Scan for the cell matching the given text and deliver its (X, Y) coordinate at center. 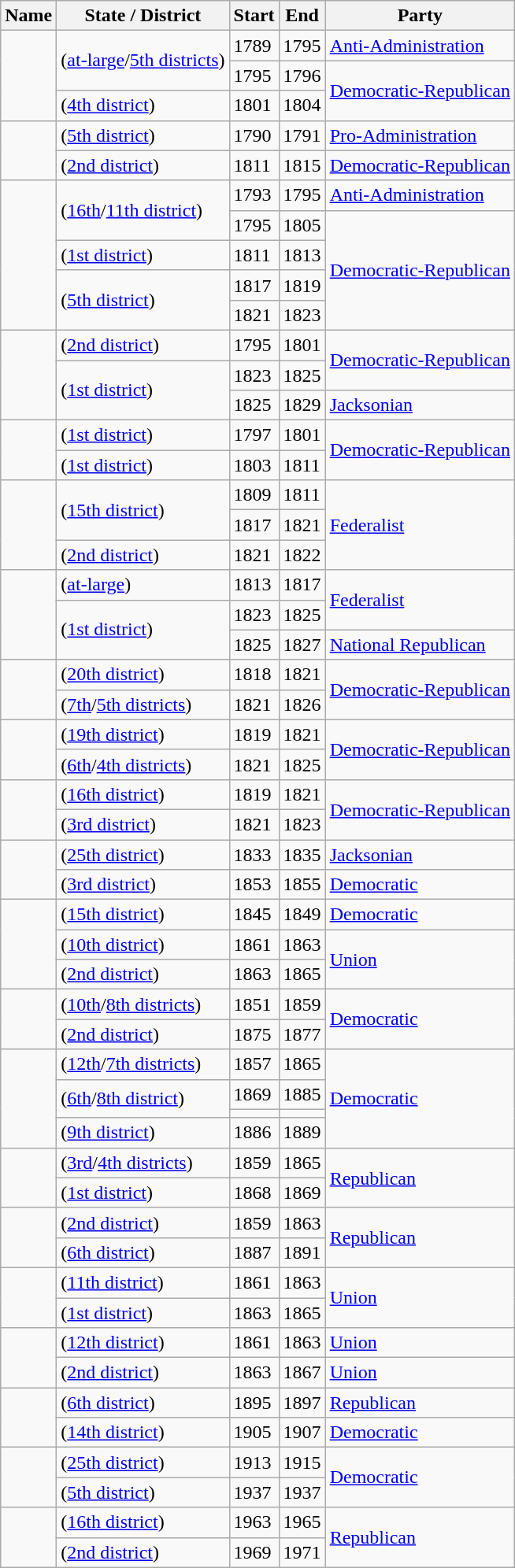
(10th/8th districts) (143, 1004)
1889 (302, 1133)
(7th/5th districts) (143, 704)
(at-large) (143, 585)
Pro-Administration (420, 135)
1907 (302, 1433)
National Republican (420, 645)
(6th/8th district) (143, 1099)
Party (420, 16)
1809 (254, 495)
1877 (302, 1034)
1853 (254, 885)
1791 (302, 135)
1827 (302, 645)
1845 (254, 915)
(6th/4th districts) (143, 764)
1833 (254, 854)
1822 (302, 555)
(11th district) (143, 1282)
(20th district) (143, 675)
1789 (254, 46)
(14th district) (143, 1433)
(9th district) (143, 1133)
(12th district) (143, 1343)
1818 (254, 675)
(at-large/5th districts) (143, 61)
1793 (254, 195)
1965 (302, 1522)
(3rd/4th districts) (143, 1163)
1875 (254, 1034)
End (302, 16)
1905 (254, 1433)
1897 (302, 1403)
1895 (254, 1403)
1851 (254, 1004)
1855 (302, 885)
1887 (254, 1252)
1891 (302, 1252)
1790 (254, 135)
1963 (254, 1522)
1835 (302, 854)
State / District (143, 16)
1969 (254, 1552)
1815 (302, 165)
Name (28, 16)
(12th/7th districts) (143, 1064)
1829 (302, 405)
1915 (302, 1463)
(16th/11th district) (143, 210)
1805 (302, 225)
1804 (302, 105)
(19th district) (143, 734)
(4th district) (143, 105)
1797 (254, 435)
1803 (254, 465)
1971 (302, 1552)
1867 (302, 1373)
1913 (254, 1463)
1857 (254, 1064)
(10th district) (143, 945)
1826 (302, 704)
1849 (302, 915)
1868 (254, 1193)
1886 (254, 1133)
Start (254, 16)
1885 (302, 1094)
1796 (302, 76)
